Search for the cell housing the specified text and yield its [X, Y] center coordinate. 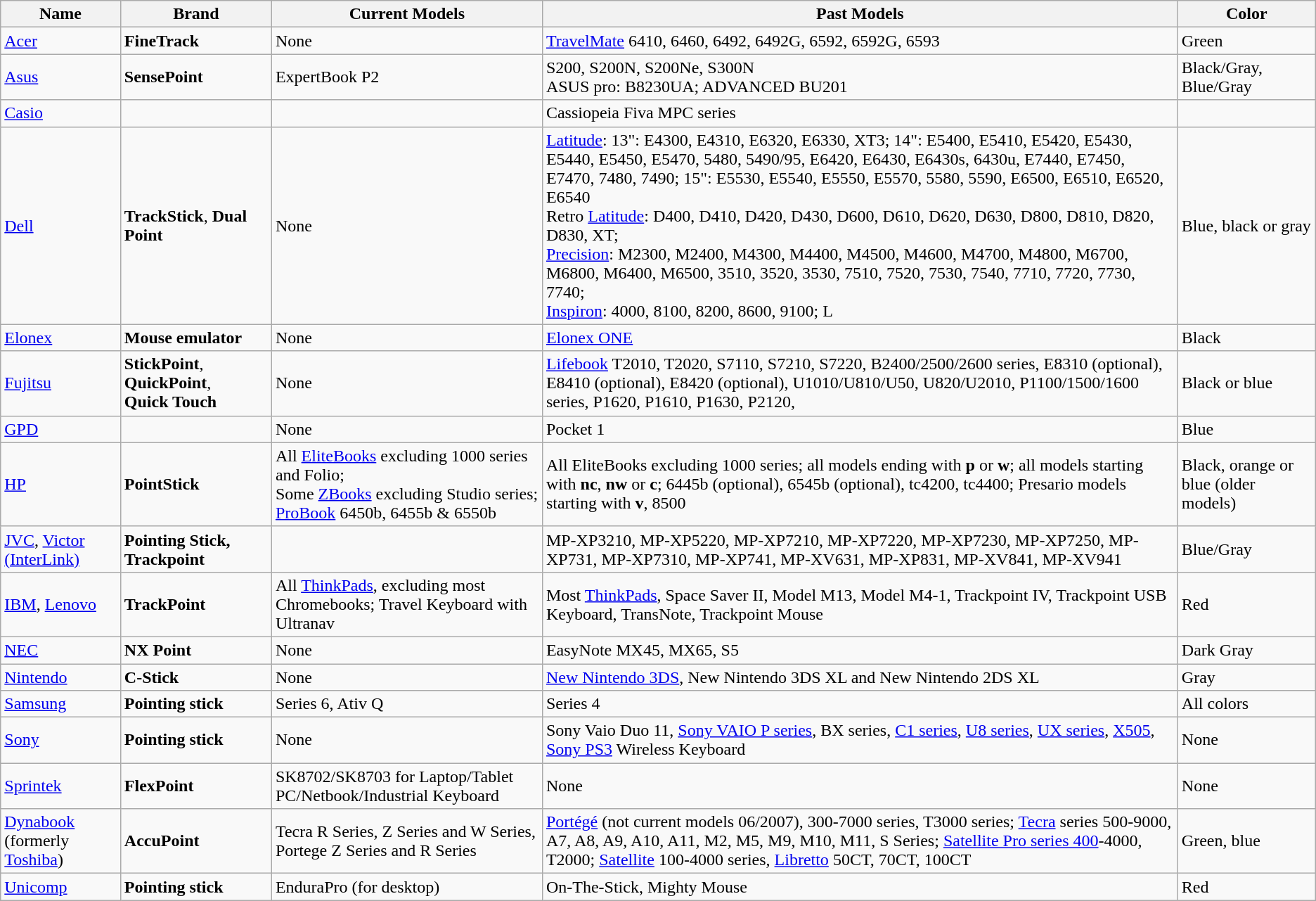
On-The-Stick, Mighty Mouse [860, 887]
EasyNote MX45, MX65, S5 [860, 650]
C-Stick [195, 677]
ExpertBook P2 [406, 77]
Acer [60, 41]
NX Point [195, 650]
TravelMate 6410, 6460, 6492, 6492G, 6592, 6592G, 6593 [860, 41]
FineTrack [195, 41]
Series 6, Ativ Q [406, 704]
Mouse emulator [195, 338]
Dell [60, 225]
Black/Gray, Blue/Gray [1246, 77]
Pointing Stick, Trackpoint [195, 549]
Blue, black or gray [1246, 225]
Pocket 1 [860, 429]
New Nintendo 3DS, New Nintendo 3DS XL and New Nintendo 2DS XL [860, 677]
Elonex ONE [860, 338]
Asus [60, 77]
Tecra R Series, Z Series and W Series, Portege Z Series and R Series [406, 841]
Brand [195, 14]
FlexPoint [195, 786]
Dark Gray [1246, 650]
Black or blue [1246, 383]
SK8702/SK8703 for Laptop/Tablet PC/Netbook/Industrial Keyboard [406, 786]
Black, orange or blue (older models) [1246, 484]
Samsung [60, 704]
Past Models [860, 14]
Name [60, 14]
Sprintek [60, 786]
AccuPoint [195, 841]
Gray [1246, 677]
S200, S200N, S200Ne, S300N ASUS pro: B8230UA; ADVANCED BU201 [860, 77]
GPD [60, 429]
StickPoint, QuickPoint, Quick Touch [195, 383]
Blue/Gray [1246, 549]
Fujitsu [60, 383]
Casio [60, 113]
Nintendo [60, 677]
SensePoint [195, 77]
All ThinkPads, excluding most Chromebooks; Travel Keyboard with Ultranav [406, 604]
Green, blue [1246, 841]
Cassiopeia Fiva MPC series [860, 113]
Unicomp [60, 887]
Green [1246, 41]
All EliteBooks excluding 1000 series and Folio;Some ZBooks excluding Studio series; ProBook 6450b, 6455b & 6550b [406, 484]
Series 4 [860, 704]
Black [1246, 338]
Elonex [60, 338]
Dynabook (formerly Toshiba) [60, 841]
MP-XP3210, MP-XP5220, MP-XP7210, MP-XP7220, MP-XP7230, MP-XP7250, MP-XP731, MP-XP7310, MP-XP741, MP-XV631, MP-XP831, MP-XV841, MP-XV941 [860, 549]
EnduraPro (for desktop) [406, 887]
All colors [1246, 704]
Most ThinkPads, Space Saver II, Model M13, Model M4-1, Trackpoint IV, Trackpoint USB Keyboard, TransNote, Trackpoint Mouse [860, 604]
NEC [60, 650]
HP [60, 484]
JVC, Victor (InterLink) [60, 549]
Sony Vaio Duo 11, Sony VAIO P series, BX series, C1 series, U8 series, UX series, X505, Sony PS3 Wireless Keyboard [860, 740]
Color [1246, 14]
Sony [60, 740]
TrackPoint [195, 604]
Blue [1246, 429]
TrackStick, Dual Point [195, 225]
PointStick [195, 484]
IBM, Lenovo [60, 604]
Current Models [406, 14]
